Locate the cell with the specified text and output its (x, y) center coordinate. 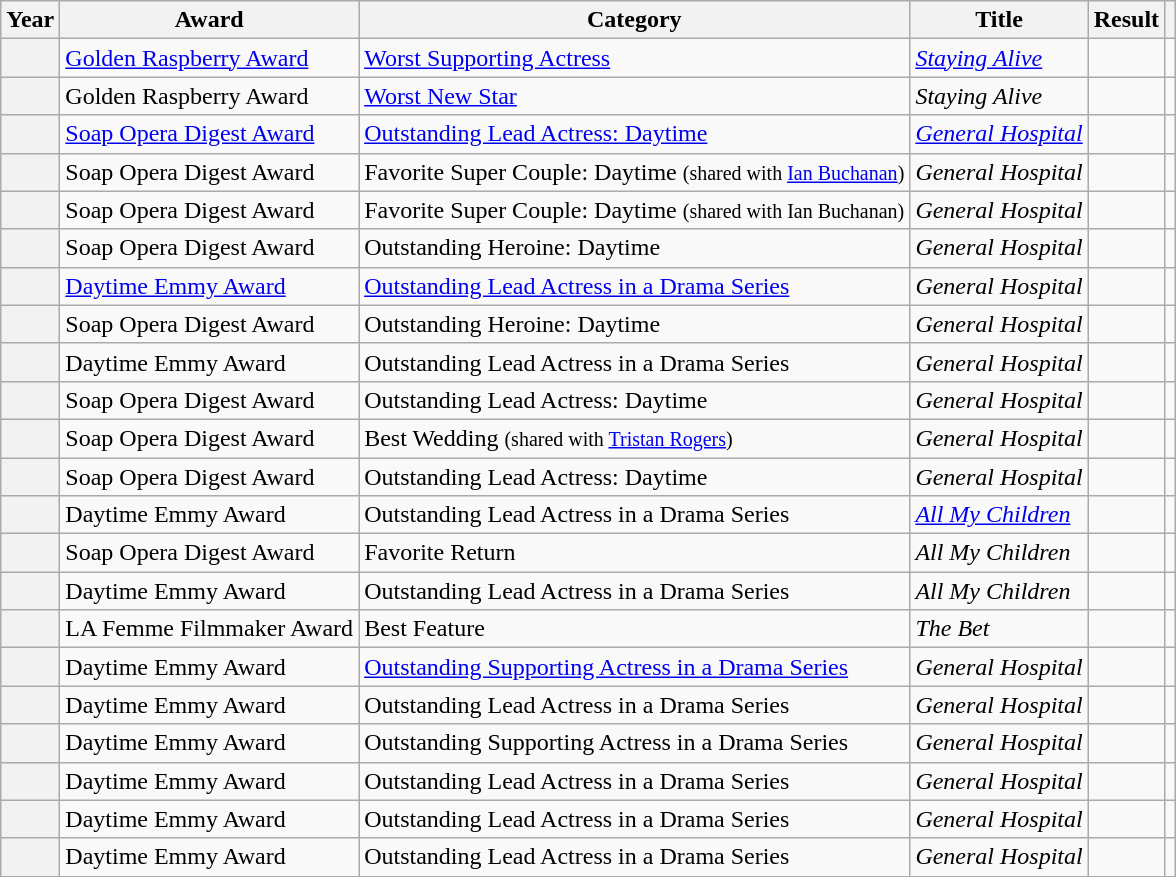
Result (1126, 20)
Title (999, 20)
Best Feature (634, 629)
Award (210, 20)
Worst Supporting Actress (634, 58)
LA Femme Filmmaker Award (210, 629)
Year (30, 20)
The Bet (999, 629)
Best Wedding (shared with Tristan Rogers) (634, 438)
Favorite Return (634, 553)
Worst New Star (634, 96)
Category (634, 20)
